Capture the cell that displays the provided text and extract its [X, Y] central coordinate. 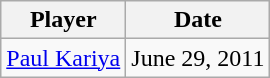
Player [64, 20]
Paul Kariya [64, 58]
June 29, 2011 [198, 58]
Date [198, 20]
